Identify which cell holds the provided text, then report its (X, Y) central coordinate. 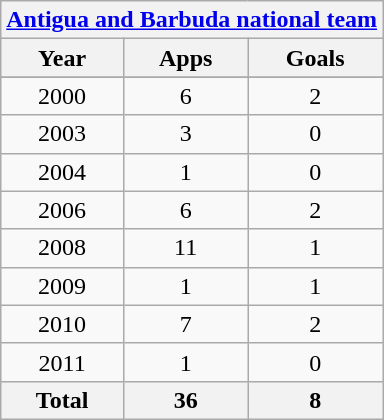
2000 (62, 96)
8 (316, 400)
2009 (62, 286)
Apps (185, 58)
Year (62, 58)
3 (185, 134)
2004 (62, 172)
2011 (62, 362)
2003 (62, 134)
36 (185, 400)
2010 (62, 324)
Goals (316, 58)
7 (185, 324)
11 (185, 248)
2006 (62, 210)
2008 (62, 248)
Antigua and Barbuda national team (192, 20)
Total (62, 400)
